Return the [x, y] coordinate for the center point of the cell that contains the specified text.  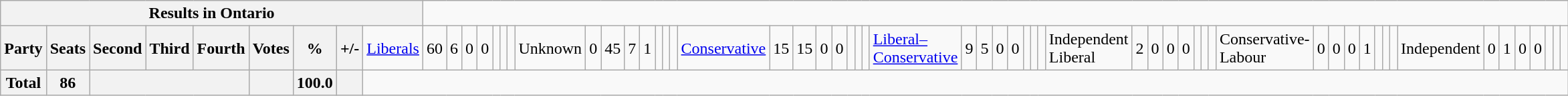
Second [118, 48]
86 [68, 83]
Votes [271, 48]
7 [633, 48]
Total [23, 83]
5 [984, 48]
+/- [349, 48]
6 [455, 48]
2 [1139, 48]
100.0 [314, 83]
Seats [68, 48]
Conservative [723, 48]
Independent [1441, 48]
Fourth [221, 48]
Party [23, 48]
Conservative-Labour [1264, 48]
Liberal–Conservative [915, 48]
% [314, 48]
60 [435, 48]
45 [612, 48]
Liberals [393, 48]
Results in Ontario [212, 13]
Third [170, 48]
Unknown [550, 48]
Independent Liberal [1089, 48]
9 [970, 48]
